Return (X, Y) of the center of cell containing provided text 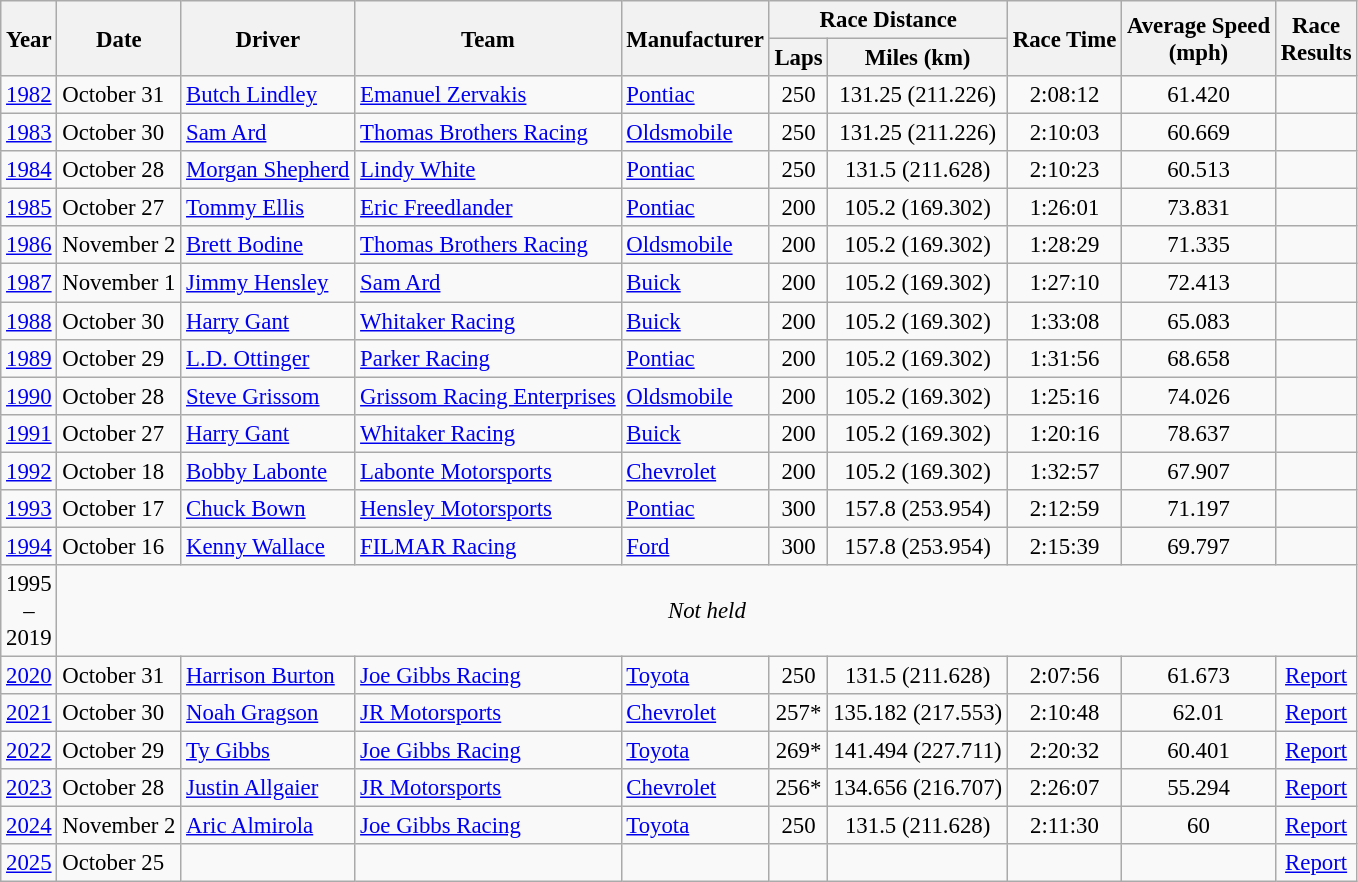
1995–2019 (29, 611)
1990 (29, 396)
Butch Lindley (268, 95)
L.D. Ottinger (268, 358)
Driver (268, 38)
October 17 (119, 509)
2023 (29, 788)
61.673 (1199, 675)
68.658 (1199, 358)
Year (29, 38)
2:08:12 (1064, 95)
1:32:57 (1064, 471)
141.494 (227.711) (918, 751)
Race Distance (888, 20)
1:25:16 (1064, 396)
Race Time (1064, 38)
2025 (29, 863)
2:11:30 (1064, 826)
1991 (29, 433)
Manufacturer (695, 38)
Emanuel Zervakis (488, 95)
71.335 (1199, 245)
Team (488, 38)
Hensley Motorsports (488, 509)
Harrison Burton (268, 675)
60.401 (1199, 751)
Date (119, 38)
Parker Racing (488, 358)
1:26:01 (1064, 208)
October 16 (119, 546)
74.026 (1199, 396)
Jimmy Hensley (268, 283)
65.083 (1199, 321)
1983 (29, 133)
256* (798, 788)
Laps (798, 58)
62.01 (1199, 713)
Lindy White (488, 170)
Ty Gibbs (268, 751)
Brett Bodine (268, 245)
1987 (29, 283)
October 18 (119, 471)
Noah Gragson (268, 713)
2020 (29, 675)
Grissom Racing Enterprises (488, 396)
Kenny Wallace (268, 546)
1992 (29, 471)
1:20:16 (1064, 433)
1985 (29, 208)
135.182 (217.553) (918, 713)
1:31:56 (1064, 358)
2:10:23 (1064, 170)
60 (1199, 826)
78.637 (1199, 433)
November 1 (119, 283)
73.831 (1199, 208)
2021 (29, 713)
1994 (29, 546)
69.797 (1199, 546)
Not held (707, 611)
1:27:10 (1064, 283)
2:15:39 (1064, 546)
FILMAR Racing (488, 546)
1984 (29, 170)
60.669 (1199, 133)
269* (798, 751)
1982 (29, 95)
Tommy Ellis (268, 208)
60.513 (1199, 170)
Bobby Labonte (268, 471)
Labonte Motorsports (488, 471)
2:12:59 (1064, 509)
RaceResults (1316, 38)
67.907 (1199, 471)
2:10:48 (1064, 713)
Eric Freedlander (488, 208)
1988 (29, 321)
1989 (29, 358)
2:07:56 (1064, 675)
61.420 (1199, 95)
Miles (km) (918, 58)
2:20:32 (1064, 751)
Ford (695, 546)
Chuck Bown (268, 509)
1:33:08 (1064, 321)
2022 (29, 751)
55.294 (1199, 788)
2:10:03 (1064, 133)
2024 (29, 826)
Justin Allgaier (268, 788)
1986 (29, 245)
Morgan Shepherd (268, 170)
257* (798, 713)
72.413 (1199, 283)
1:28:29 (1064, 245)
Average Speed(mph) (1199, 38)
Steve Grissom (268, 396)
2:26:07 (1064, 788)
134.656 (216.707) (918, 788)
1993 (29, 509)
October 25 (119, 863)
Aric Almirola (268, 826)
71.197 (1199, 509)
